Find where the given text appears and provide that cell's center as (x, y) coordinate. 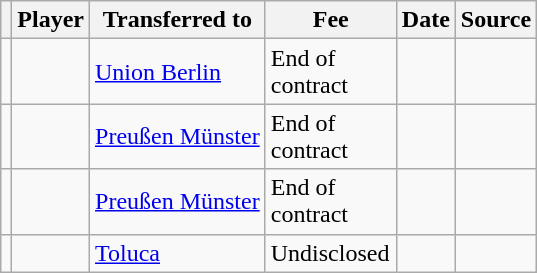
Date (426, 20)
Undisclosed (330, 253)
Source (496, 20)
Transferred to (178, 20)
Toluca (178, 253)
Fee (330, 20)
Union Berlin (178, 72)
Player (51, 20)
